Pinpoint the cell where the given text exists, returning its [X, Y] midpoint coordinate. 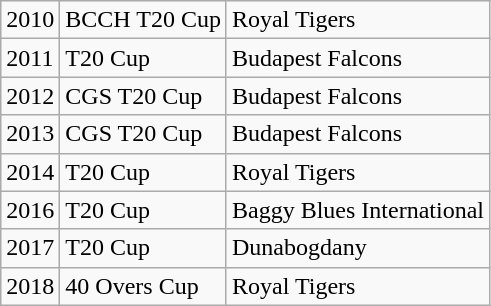
BCCH T20 Cup [144, 20]
2011 [30, 58]
Baggy Blues International [358, 210]
2013 [30, 134]
2016 [30, 210]
2010 [30, 20]
2017 [30, 248]
2018 [30, 286]
2014 [30, 172]
Dunabogdany [358, 248]
40 Overs Cup [144, 286]
2012 [30, 96]
